For the text-containing cell, return its midpoint in [x, y] coordinate format. 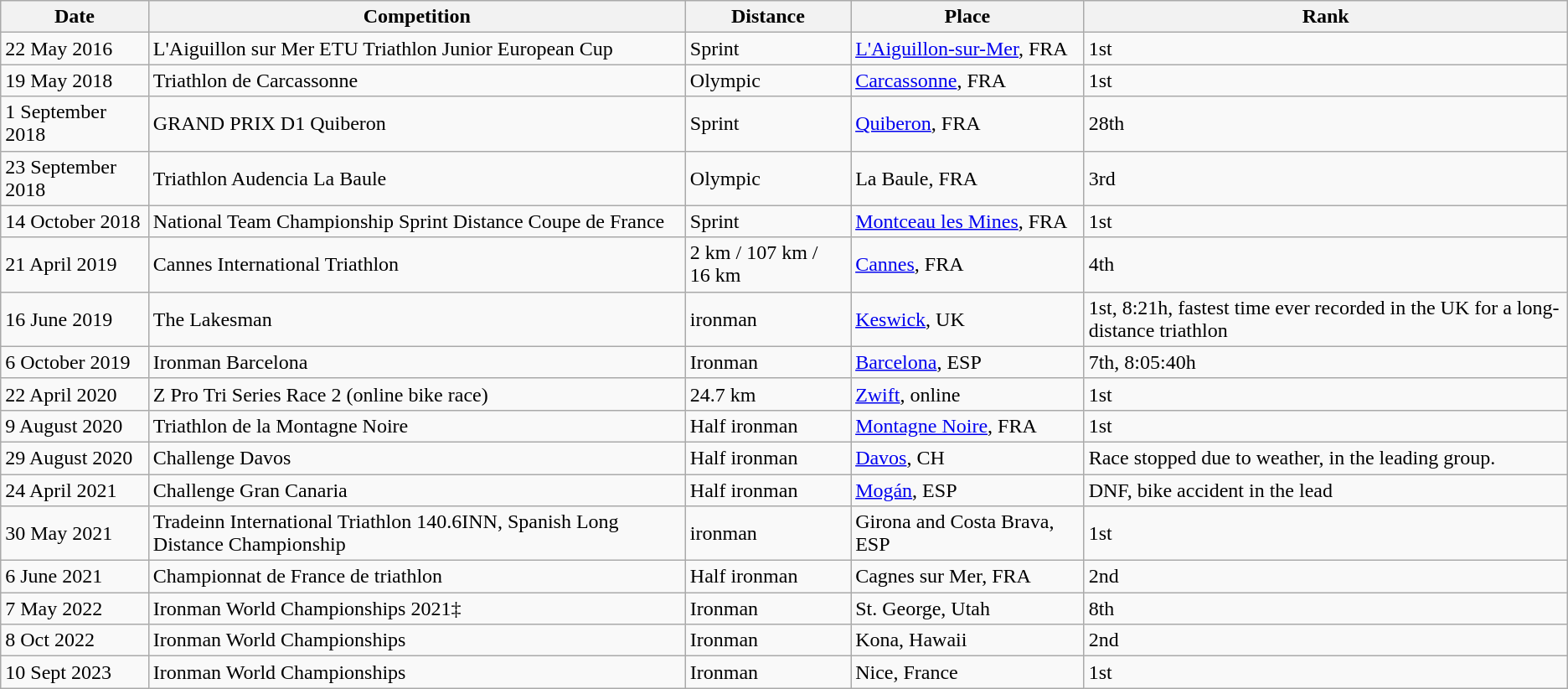
22 May 2016 [75, 49]
1 September 2018 [75, 124]
Quiberon, FRA [968, 124]
Ironman World Championships 2021‡ [417, 609]
8th [1325, 609]
23 September 2018 [75, 178]
9 August 2020 [75, 426]
21 April 2019 [75, 265]
Triathlon de la Montagne Noire [417, 426]
30 May 2021 [75, 533]
2 km / 107 km / 16 km [767, 265]
Montagne Noire, FRA [968, 426]
Nice, France [968, 672]
Zwift, online [968, 394]
L'Aiguillon sur Mer ETU Triathlon Junior European Cup [417, 49]
Mogán, ESP [968, 490]
Cannes International Triathlon [417, 265]
8 Oct 2022 [75, 640]
Distance [767, 17]
22 April 2020 [75, 394]
Rank [1325, 17]
Cagnes sur Mer, FRA [968, 577]
16 June 2019 [75, 319]
The Lakesman [417, 319]
Kona, Hawaii [968, 640]
DNF, bike accident in the lead [1325, 490]
7th, 8:05:40h [1325, 362]
Keswick, UK [968, 319]
6 June 2021 [75, 577]
10 Sept 2023 [75, 672]
St. George, Utah [968, 609]
Carcassonne, FRA [968, 80]
1st, 8:21h, fastest time ever recorded in the UK for a long-distance triathlon [1325, 319]
19 May 2018 [75, 80]
Championnat de France de triathlon [417, 577]
La Baule, FRA [968, 178]
Barcelona, ESP [968, 362]
7 May 2022 [75, 609]
Ironman Barcelona [417, 362]
Montceau les Mines, FRA [968, 221]
L'Aiguillon-sur-Mer, FRA [968, 49]
4th [1325, 265]
GRAND PRIX D1 Quiberon [417, 124]
3rd [1325, 178]
Race stopped due to weather, in the leading group. [1325, 458]
29 August 2020 [75, 458]
6 October 2019 [75, 362]
24.7 km [767, 394]
Triathlon Audencia La Baule [417, 178]
Z Pro Tri Series Race 2 (online bike race) [417, 394]
14 October 2018 [75, 221]
Place [968, 17]
Competition [417, 17]
Girona and Costa Brava, ESP [968, 533]
National Team Championship Sprint Distance Coupe de France [417, 221]
Date [75, 17]
24 April 2021 [75, 490]
Davos, CH [968, 458]
Triathlon de Carcassonne [417, 80]
28th [1325, 124]
Tradeinn International Triathlon 140.6INN, Spanish Long Distance Championship [417, 533]
Cannes, FRA [968, 265]
Challenge Gran Canaria [417, 490]
Challenge Davos [417, 458]
